Search for the cell housing the specified text and yield its [X, Y] center coordinate. 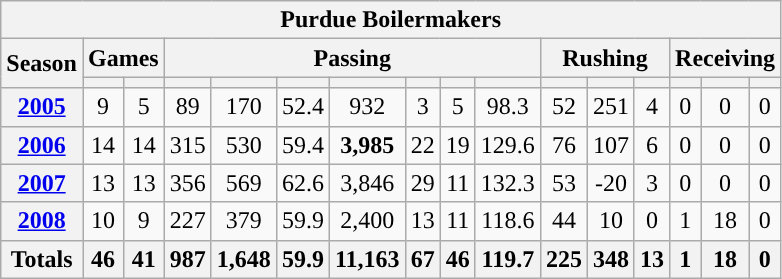
59.4 [302, 145]
Games [123, 58]
76 [564, 145]
170 [244, 107]
Passing [352, 58]
98.3 [508, 107]
53 [564, 183]
119.7 [508, 259]
530 [244, 145]
225 [564, 259]
3,846 [367, 183]
22 [422, 145]
52.4 [302, 107]
2008 [42, 221]
227 [188, 221]
89 [188, 107]
-20 [610, 183]
2006 [42, 145]
569 [244, 183]
2007 [42, 183]
356 [188, 183]
251 [610, 107]
2,400 [367, 221]
132.3 [508, 183]
Rushing [604, 58]
Purdue Boilermakers [391, 20]
1,648 [244, 259]
129.6 [508, 145]
118.6 [508, 221]
41 [144, 259]
348 [610, 259]
987 [188, 259]
2005 [42, 107]
315 [188, 145]
Totals [42, 259]
29 [422, 183]
107 [610, 145]
4 [652, 107]
6 [652, 145]
3,985 [367, 145]
379 [244, 221]
52 [564, 107]
19 [458, 145]
932 [367, 107]
67 [422, 259]
62.6 [302, 183]
Receiving [726, 58]
11,163 [367, 259]
Season [42, 64]
44 [564, 221]
